Locate the cell with the specified text and output its (x, y) center coordinate. 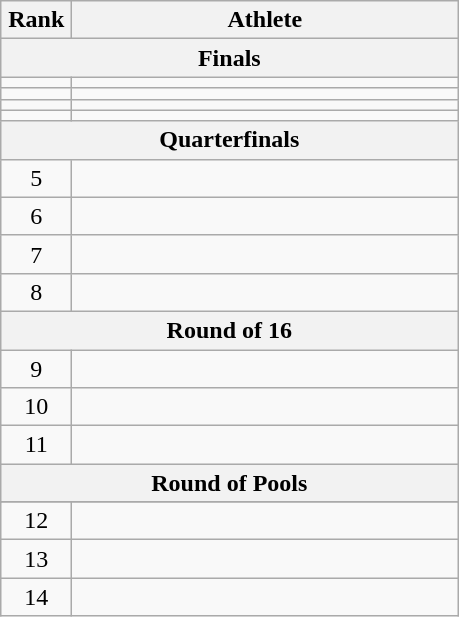
14 (36, 597)
12 (36, 521)
10 (36, 407)
8 (36, 292)
7 (36, 254)
Athlete (265, 20)
13 (36, 559)
Finals (230, 58)
6 (36, 216)
Round of Pools (230, 483)
Rank (36, 20)
Round of 16 (230, 330)
9 (36, 369)
11 (36, 445)
5 (36, 178)
Quarterfinals (230, 140)
